Identify which cell holds the provided text, then report its [x, y] central coordinate. 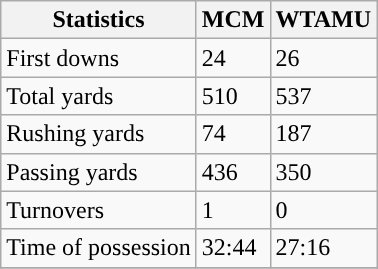
First downs [99, 58]
MCM [233, 20]
436 [233, 172]
537 [324, 96]
187 [324, 134]
26 [324, 58]
27:16 [324, 248]
WTAMU [324, 20]
32:44 [233, 248]
24 [233, 58]
510 [233, 96]
Passing yards [99, 172]
0 [324, 210]
Total yards [99, 96]
Rushing yards [99, 134]
1 [233, 210]
350 [324, 172]
Statistics [99, 20]
Time of possession [99, 248]
Turnovers [99, 210]
74 [233, 134]
